Return [X, Y] of the center of cell containing provided text 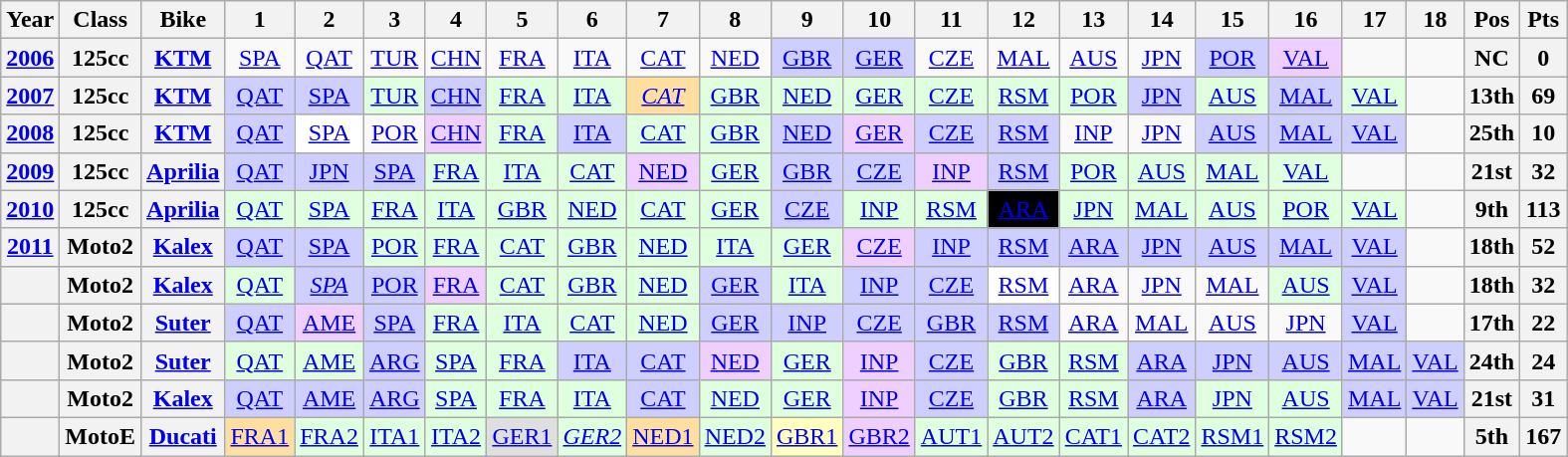
Class [101, 20]
5 [522, 20]
9th [1491, 209]
6 [592, 20]
FRA2 [330, 436]
24th [1491, 360]
14 [1162, 20]
52 [1543, 247]
69 [1543, 96]
ITA1 [394, 436]
16 [1306, 20]
MotoE [101, 436]
Ducati [183, 436]
2008 [30, 133]
CAT1 [1093, 436]
RSM1 [1232, 436]
12 [1023, 20]
11 [951, 20]
Pts [1543, 20]
AUT1 [951, 436]
NED1 [663, 436]
Year [30, 20]
31 [1543, 398]
15 [1232, 20]
2007 [30, 96]
NED2 [735, 436]
AUT2 [1023, 436]
0 [1543, 58]
NC [1491, 58]
Pos [1491, 20]
GBR2 [879, 436]
113 [1543, 209]
GER1 [522, 436]
8 [735, 20]
1 [260, 20]
17 [1374, 20]
GBR1 [806, 436]
2011 [30, 247]
RSM2 [1306, 436]
9 [806, 20]
Bike [183, 20]
2010 [30, 209]
18 [1436, 20]
2 [330, 20]
ITA2 [456, 436]
167 [1543, 436]
24 [1543, 360]
3 [394, 20]
2006 [30, 58]
22 [1543, 323]
CAT2 [1162, 436]
2009 [30, 171]
13th [1491, 96]
25th [1491, 133]
5th [1491, 436]
7 [663, 20]
FRA1 [260, 436]
17th [1491, 323]
4 [456, 20]
13 [1093, 20]
GER2 [592, 436]
